From the cell containing the given text, extract its center point as [X, Y] coordinate. 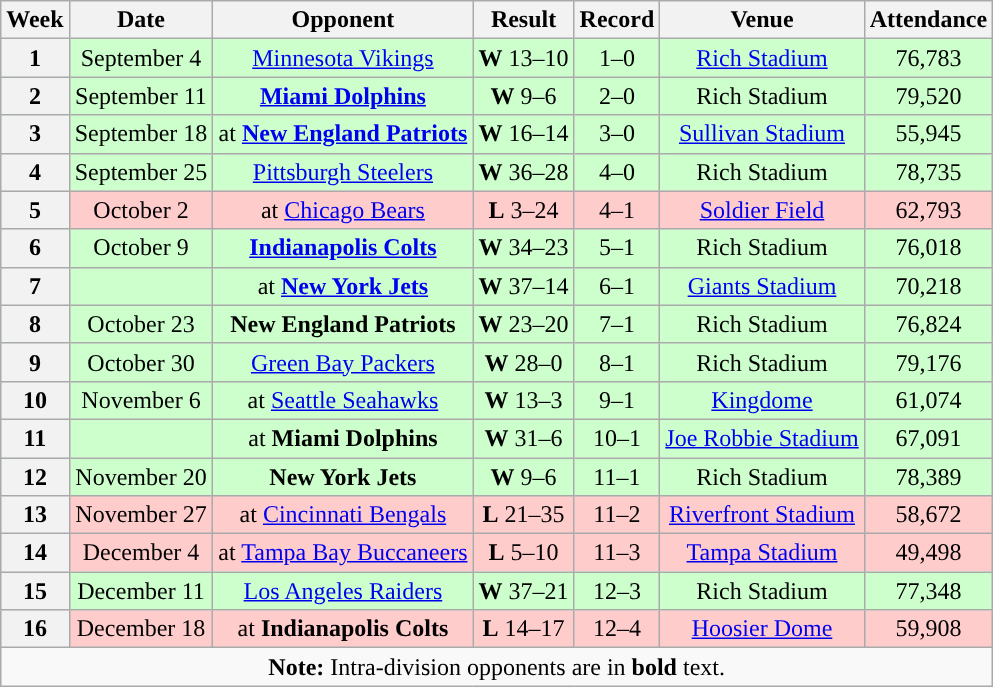
7 [35, 286]
13 [35, 515]
78,735 [928, 172]
55,945 [928, 134]
6–1 [617, 286]
3 [35, 134]
5 [35, 210]
14 [35, 553]
W 37–21 [524, 591]
59,908 [928, 629]
at Miami Dolphins [343, 438]
at Indianapolis Colts [343, 629]
Note: Intra-division opponents are in bold text. [497, 667]
W 34–23 [524, 248]
W 13–3 [524, 400]
W 13–10 [524, 58]
W 28–0 [524, 362]
at Seattle Seahawks [343, 400]
1 [35, 58]
October 9 [141, 248]
76,018 [928, 248]
September 18 [141, 134]
October 30 [141, 362]
12 [35, 477]
December 4 [141, 553]
W 31–6 [524, 438]
Venue [762, 20]
79,520 [928, 96]
September 11 [141, 96]
7–1 [617, 324]
Tampa Stadium [762, 553]
5–1 [617, 248]
December 11 [141, 591]
Date [141, 20]
11–2 [617, 515]
11 [35, 438]
November 20 [141, 477]
12–3 [617, 591]
October 2 [141, 210]
W 16–14 [524, 134]
New England Patriots [343, 324]
New York Jets [343, 477]
16 [35, 629]
76,783 [928, 58]
4–0 [617, 172]
Green Bay Packers [343, 362]
61,074 [928, 400]
L 5–10 [524, 553]
79,176 [928, 362]
8–1 [617, 362]
11–3 [617, 553]
6 [35, 248]
November 6 [141, 400]
67,091 [928, 438]
Opponent [343, 20]
Kingdome [762, 400]
Hoosier Dome [762, 629]
15 [35, 591]
Miami Dolphins [343, 96]
77,348 [928, 591]
Minnesota Vikings [343, 58]
Sullivan Stadium [762, 134]
10–1 [617, 438]
at New England Patriots [343, 134]
3–0 [617, 134]
Record [617, 20]
L 21–35 [524, 515]
4–1 [617, 210]
8 [35, 324]
October 23 [141, 324]
9 [35, 362]
2–0 [617, 96]
Attendance [928, 20]
at Cincinnati Bengals [343, 515]
4 [35, 172]
Joe Robbie Stadium [762, 438]
Giants Stadium [762, 286]
W 36–28 [524, 172]
at Tampa Bay Buccaneers [343, 553]
Los Angeles Raiders [343, 591]
Soldier Field [762, 210]
70,218 [928, 286]
58,672 [928, 515]
Indianapolis Colts [343, 248]
September 25 [141, 172]
W 37–14 [524, 286]
11–1 [617, 477]
L 3–24 [524, 210]
12–4 [617, 629]
Riverfront Stadium [762, 515]
Result [524, 20]
1–0 [617, 58]
L 14–17 [524, 629]
10 [35, 400]
at New York Jets [343, 286]
76,824 [928, 324]
at Chicago Bears [343, 210]
December 18 [141, 629]
Pittsburgh Steelers [343, 172]
9–1 [617, 400]
78,389 [928, 477]
62,793 [928, 210]
Week [35, 20]
W 23–20 [524, 324]
2 [35, 96]
49,498 [928, 553]
September 4 [141, 58]
November 27 [141, 515]
